Locate the cell with the specified text and output its [X, Y] center coordinate. 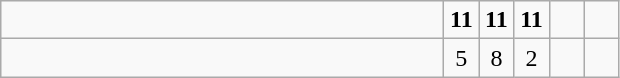
2 [532, 58]
5 [462, 58]
8 [496, 58]
